Return the (X, Y) coordinate for the center point of the cell that contains the specified text.  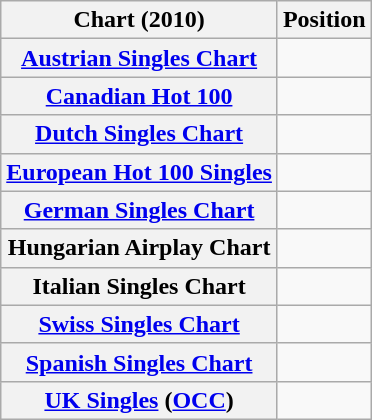
Chart (2010) (140, 20)
Position (324, 20)
Swiss Singles Chart (140, 324)
Dutch Singles Chart (140, 134)
UK Singles (OCC) (140, 400)
Hungarian Airplay Chart (140, 248)
German Singles Chart (140, 210)
Italian Singles Chart (140, 286)
Canadian Hot 100 (140, 96)
European Hot 100 Singles (140, 172)
Austrian Singles Chart (140, 58)
Spanish Singles Chart (140, 362)
